Pinpoint the cell where the given text exists, returning its (x, y) midpoint coordinate. 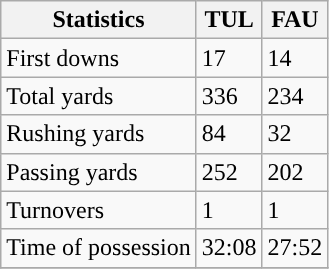
Total yards (99, 96)
14 (295, 58)
FAU (295, 20)
84 (229, 134)
Passing yards (99, 172)
32:08 (229, 248)
First downs (99, 58)
Turnovers (99, 210)
234 (295, 96)
Rushing yards (99, 134)
252 (229, 172)
336 (229, 96)
TUL (229, 20)
202 (295, 172)
27:52 (295, 248)
Statistics (99, 20)
Time of possession (99, 248)
17 (229, 58)
32 (295, 134)
